Extract the [x, y] coordinate from the center of the cell holding the provided text.  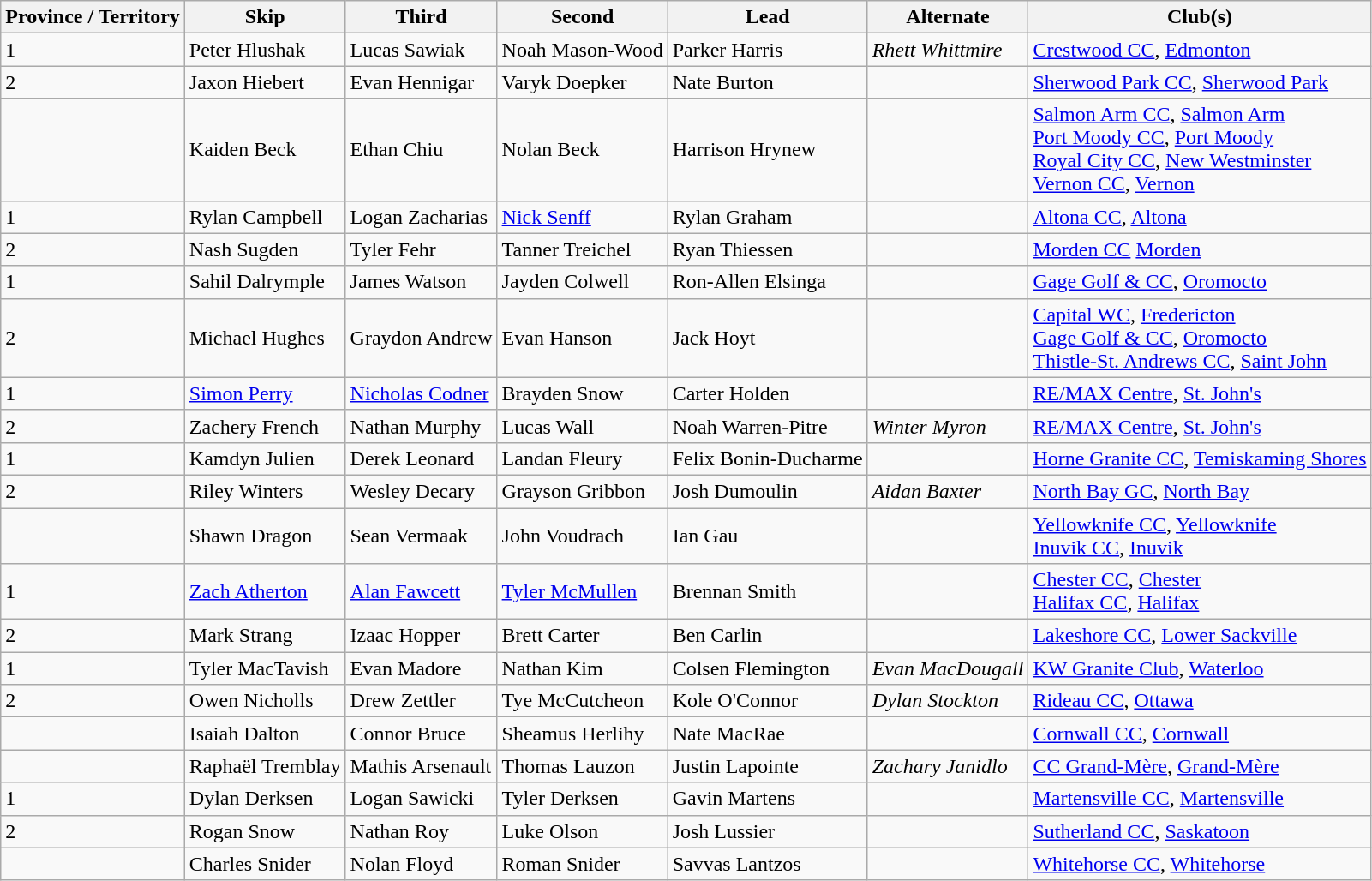
Rylan Campbell [265, 217]
Whitehorse CC, Whitehorse [1200, 864]
Winter Myron [948, 426]
Second [583, 17]
Alan Fawcett [422, 591]
John Voudrach [583, 535]
Colsen Flemington [768, 668]
Evan Hennigar [422, 82]
Izaac Hopper [422, 636]
Harrison Hrynew [768, 149]
Peter Hlushak [265, 50]
Parker Harris [768, 50]
Logan Zacharias [422, 217]
Wesley Decary [422, 491]
Nathan Kim [583, 668]
Noah Warren-Pitre [768, 426]
Noah Mason-Wood [583, 50]
Rideau CC, Ottawa [1200, 701]
Ron-Allen Elsinga [768, 282]
Ethan Chiu [422, 149]
Ryan Thiessen [768, 249]
Roman Snider [583, 864]
Zachary Janidlo [948, 766]
Owen Nicholls [265, 701]
Isaiah Dalton [265, 734]
Tyler MacTavish [265, 668]
Kole O'Connor [768, 701]
Aidan Baxter [948, 491]
Evan Hanson [583, 338]
Sutherland CC, Saskatoon [1200, 831]
Nolan Beck [583, 149]
Lucas Wall [583, 426]
Sherwood Park CC, Sherwood Park [1200, 82]
Nash Sugden [265, 249]
Raphaël Tremblay [265, 766]
Felix Bonin-Ducharme [768, 458]
Evan Madore [422, 668]
Jack Hoyt [768, 338]
Salmon Arm CC, Salmon Arm Port Moody CC, Port Moody Royal City CC, New Westminster Vernon CC, Vernon [1200, 149]
Simon Perry [265, 393]
Nolan Floyd [422, 864]
Dylan Stockton [948, 701]
Nick Senff [583, 217]
Michael Hughes [265, 338]
Nate Burton [768, 82]
Chester CC, Chester Halifax CC, Halifax [1200, 591]
North Bay GC, North Bay [1200, 491]
Sheamus Herlihy [583, 734]
Evan MacDougall [948, 668]
Crestwood CC, Edmonton [1200, 50]
Connor Bruce [422, 734]
Tyler McMullen [583, 591]
Carter Holden [768, 393]
Brett Carter [583, 636]
Lead [768, 17]
Grayson Gribbon [583, 491]
Josh Lussier [768, 831]
Altona CC, Altona [1200, 217]
Brennan Smith [768, 591]
Province / Territory [93, 17]
Tyler Fehr [422, 249]
Thomas Lauzon [583, 766]
Horne Granite CC, Temiskaming Shores [1200, 458]
Brayden Snow [583, 393]
Varyk Doepker [583, 82]
Luke Olson [583, 831]
Tanner Treichel [583, 249]
Cornwall CC, Cornwall [1200, 734]
Landan Fleury [583, 458]
Martensville CC, Martensville [1200, 799]
Dylan Derksen [265, 799]
Derek Leonard [422, 458]
Rhett Whittmire [948, 50]
Riley Winters [265, 491]
Nate MacRae [768, 734]
Jaxon Hiebert [265, 82]
KW Granite Club, Waterloo [1200, 668]
Sahil Dalrymple [265, 282]
Charles Snider [265, 864]
James Watson [422, 282]
Mathis Arsenault [422, 766]
Justin Lapointe [768, 766]
Lucas Sawiak [422, 50]
Gavin Martens [768, 799]
Graydon Andrew [422, 338]
CC Grand-Mère, Grand-Mère [1200, 766]
Josh Dumoulin [768, 491]
Jayden Colwell [583, 282]
Drew Zettler [422, 701]
Ben Carlin [768, 636]
Capital WC, Fredericton Gage Golf & CC, Oromocto Thistle-St. Andrews CC, Saint John [1200, 338]
Rogan Snow [265, 831]
Kamdyn Julien [265, 458]
Mark Strang [265, 636]
Savvas Lantzos [768, 864]
Nicholas Codner [422, 393]
Zach Atherton [265, 591]
Skip [265, 17]
Rylan Graham [768, 217]
Yellowknife CC, Yellowknife Inuvik CC, Inuvik [1200, 535]
Tye McCutcheon [583, 701]
Third [422, 17]
Shawn Dragon [265, 535]
Club(s) [1200, 17]
Tyler Derksen [583, 799]
Zachery French [265, 426]
Morden CC Morden [1200, 249]
Sean Vermaak [422, 535]
Kaiden Beck [265, 149]
Logan Sawicki [422, 799]
Alternate [948, 17]
Nathan Murphy [422, 426]
Ian Gau [768, 535]
Gage Golf & CC, Oromocto [1200, 282]
Nathan Roy [422, 831]
Lakeshore CC, Lower Sackville [1200, 636]
